Search for the cell housing the specified text and yield its (X, Y) center coordinate. 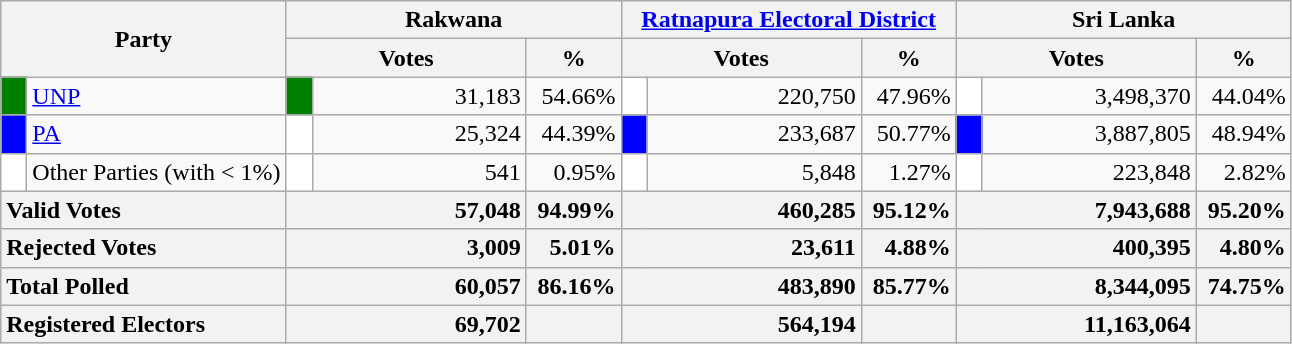
5,848 (754, 172)
223,848 (1089, 172)
74.75% (1244, 286)
4.88% (908, 248)
483,890 (741, 286)
Ratnapura Electoral District (788, 20)
86.16% (574, 286)
UNP (156, 96)
25,324 (419, 134)
48.94% (1244, 134)
233,687 (754, 134)
460,285 (741, 210)
95.20% (1244, 210)
47.96% (908, 96)
57,048 (406, 210)
3,009 (406, 248)
69,702 (406, 324)
Rakwana (454, 20)
11,163,064 (1076, 324)
85.77% (908, 286)
541 (419, 172)
564,194 (741, 324)
23,611 (741, 248)
Registered Electors (144, 324)
Other Parties (with < 1%) (156, 172)
400,395 (1076, 248)
Valid Votes (144, 210)
5.01% (574, 248)
7,943,688 (1076, 210)
31,183 (419, 96)
8,344,095 (1076, 286)
4.80% (1244, 248)
Sri Lanka (1124, 20)
3,887,805 (1089, 134)
Party (144, 39)
3,498,370 (1089, 96)
2.82% (1244, 172)
54.66% (574, 96)
95.12% (908, 210)
1.27% (908, 172)
94.99% (574, 210)
Total Polled (144, 286)
60,057 (406, 286)
44.39% (574, 134)
Rejected Votes (144, 248)
50.77% (908, 134)
PA (156, 134)
220,750 (754, 96)
44.04% (1244, 96)
0.95% (574, 172)
